Capture the cell that displays the provided text and extract its [x, y] central coordinate. 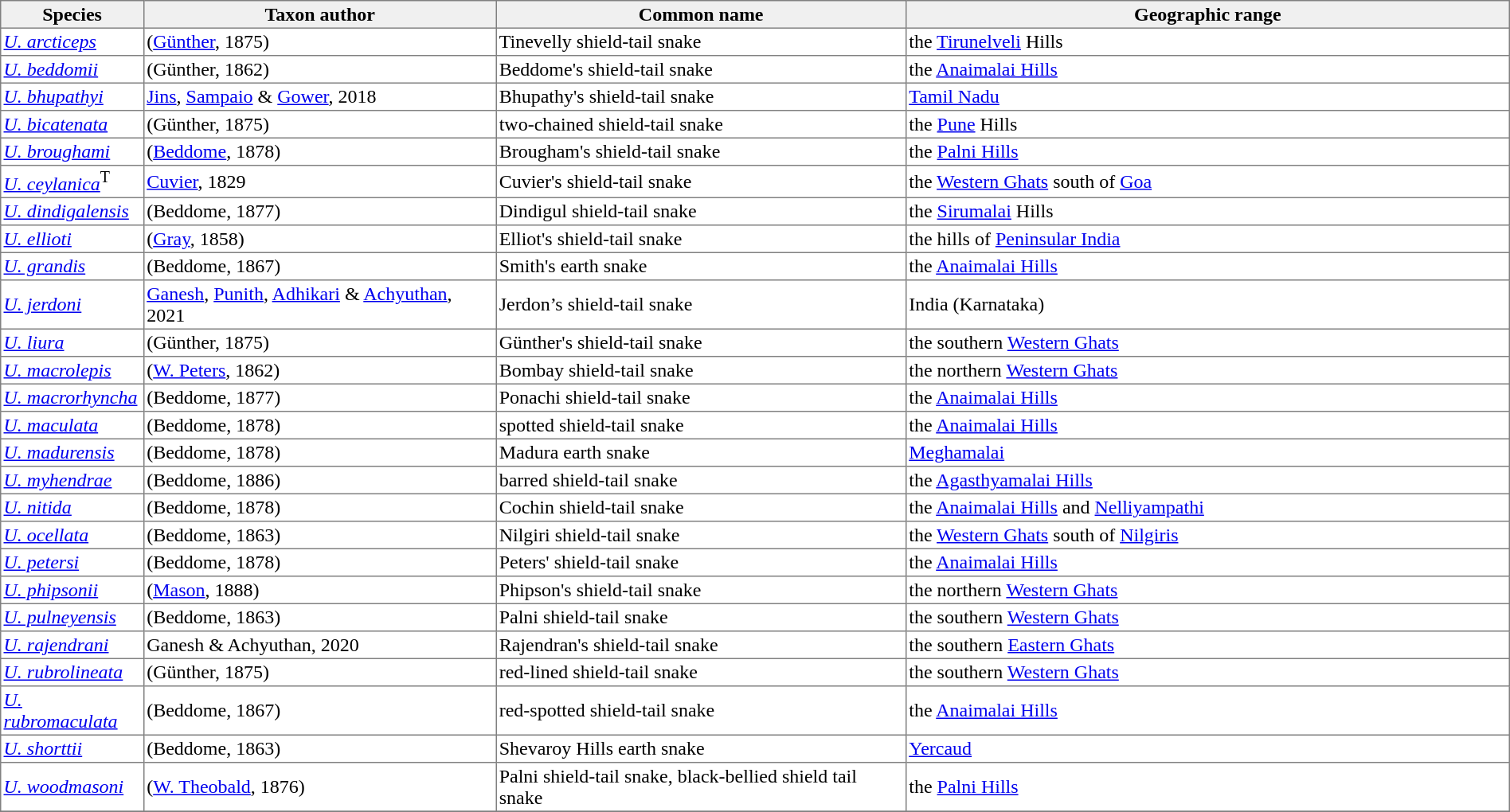
the Pune Hills [1207, 124]
Palni shield-tail snake [701, 618]
Species [72, 14]
the southern Eastern Ghats [1207, 645]
Dindigul shield-tail snake [701, 212]
Peters' shield-tail snake [701, 563]
Beddome's shield-tail snake [701, 69]
U. jerdoni [72, 305]
Ganesh & Achyuthan, 2020 [319, 645]
Ganesh, Punith, Adhikari & Achyuthan, 2021 [319, 305]
Meghamalai [1207, 453]
Madura earth snake [701, 453]
U. arcticeps [72, 41]
(Günther, 1862) [319, 69]
U. nitida [72, 508]
Rajendran's shield-tail snake [701, 645]
(W. Theobald, 1876) [319, 787]
the Agasthyamalai Hills [1207, 480]
(Beddome, 1886) [319, 480]
U. woodmasoni [72, 787]
U. dindigalensis [72, 212]
Elliot's shield-tail snake [701, 239]
U. shorttii [72, 749]
the Western Ghats south of Nilgiris [1207, 535]
U. myhendrae [72, 480]
(Mason, 1888) [319, 590]
Taxon author [319, 14]
U. macrorhyncha [72, 398]
Tinevelly shield-tail snake [701, 41]
U. macrolepis [72, 370]
Jerdon’s shield-tail snake [701, 305]
Smith's earth snake [701, 267]
Phipson's shield-tail snake [701, 590]
Yercaud [1207, 749]
(W. Peters, 1862) [319, 370]
U. maculata [72, 425]
Ponachi shield-tail snake [701, 398]
U. pulneyensis [72, 618]
U. ocellata [72, 535]
the Tirunelveli Hills [1207, 41]
the Sirumalai Hills [1207, 212]
spotted shield-tail snake [701, 425]
Cuvier's shield-tail snake [701, 182]
U. beddomii [72, 69]
U. liura [72, 343]
the Anaimalai Hills and Nelliyampathi [1207, 508]
Common name [701, 14]
(Gray, 1858) [319, 239]
two-chained shield-tail snake [701, 124]
U. rajendrani [72, 645]
U. rubromaculata [72, 711]
Geographic range [1207, 14]
India (Karnataka) [1207, 305]
Cuvier, 1829 [319, 182]
Jins, Sampaio & Gower, 2018 [319, 96]
red-spotted shield-tail snake [701, 711]
U. rubrolineata [72, 673]
Bhupathy's shield-tail snake [701, 96]
red-lined shield-tail snake [701, 673]
Brougham's shield-tail snake [701, 151]
U. madurensis [72, 453]
Tamil Nadu [1207, 96]
Nilgiri shield-tail snake [701, 535]
Shevaroy Hills earth snake [701, 749]
U. bicatenata [72, 124]
Bombay shield-tail snake [701, 370]
the hills of Peninsular India [1207, 239]
Cochin shield-tail snake [701, 508]
U. petersi [72, 563]
U. ceylanicaT [72, 182]
Palni shield-tail snake, black-bellied shield tail snake [701, 787]
the Western Ghats south of Goa [1207, 182]
U. ellioti [72, 239]
U. bhupathyi [72, 96]
barred shield-tail snake [701, 480]
Günther's shield-tail snake [701, 343]
U. phipsonii [72, 590]
U. broughami [72, 151]
U. grandis [72, 267]
